Capture the cell that displays the provided text and extract its (x, y) central coordinate. 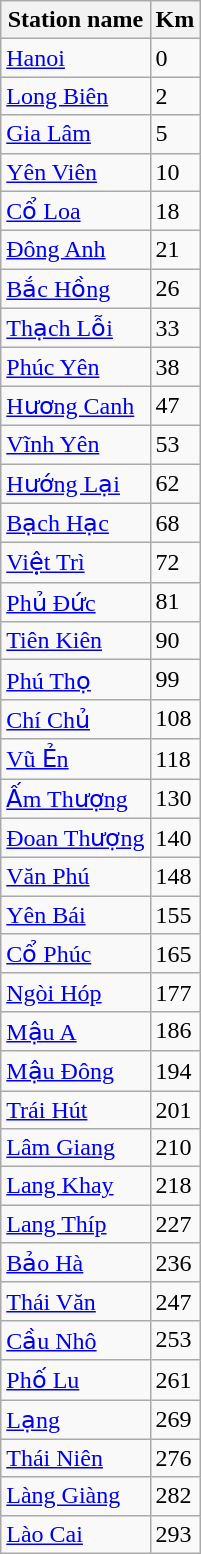
Hướng Lại (76, 484)
26 (175, 289)
Lạng (76, 1420)
236 (175, 1263)
Trái Hút (76, 1109)
Làng Giàng (76, 1496)
Station name (76, 20)
Tiên Kiên (76, 641)
Phúc Yên (76, 367)
Cổ Phúc (76, 954)
21 (175, 250)
140 (175, 838)
155 (175, 915)
218 (175, 1186)
Vũ Ẻn (76, 759)
2 (175, 96)
33 (175, 328)
5 (175, 134)
Đông Anh (76, 250)
62 (175, 484)
Chí Chủ (76, 719)
293 (175, 1534)
Thạch Lỗi (76, 328)
194 (175, 1071)
Đoan Thượng (76, 838)
38 (175, 367)
130 (175, 798)
186 (175, 1031)
282 (175, 1496)
Mậu Đông (76, 1071)
81 (175, 602)
Lào Cai (76, 1534)
47 (175, 406)
Ngòi Hóp (76, 992)
Bảo Hà (76, 1263)
148 (175, 877)
Yên Viên (76, 172)
Lang Khay (76, 1186)
Bắc Hồng (76, 289)
Thái Niên (76, 1458)
Long Biên (76, 96)
Hương Canh (76, 406)
227 (175, 1224)
Lâm Giang (76, 1148)
99 (175, 680)
Yên Bái (76, 915)
108 (175, 719)
72 (175, 563)
177 (175, 992)
Bạch Hạc (76, 523)
253 (175, 1340)
Ấm Thượng (76, 798)
68 (175, 523)
Km (175, 20)
Mậu A (76, 1031)
Lang Thíp (76, 1224)
Hanoi (76, 58)
Vĩnh Yên (76, 444)
269 (175, 1420)
Việt Trì (76, 563)
90 (175, 641)
201 (175, 1109)
Gia Lâm (76, 134)
165 (175, 954)
210 (175, 1148)
Phố Lu (76, 1380)
53 (175, 444)
Thái Văn (76, 1301)
0 (175, 58)
Phủ Đức (76, 602)
Phú Thọ (76, 680)
118 (175, 759)
Cổ Loa (76, 211)
261 (175, 1380)
276 (175, 1458)
18 (175, 211)
Văn Phú (76, 877)
Cầu Nhô (76, 1340)
247 (175, 1301)
10 (175, 172)
